Capture the cell that displays the provided text and extract its [X, Y] central coordinate. 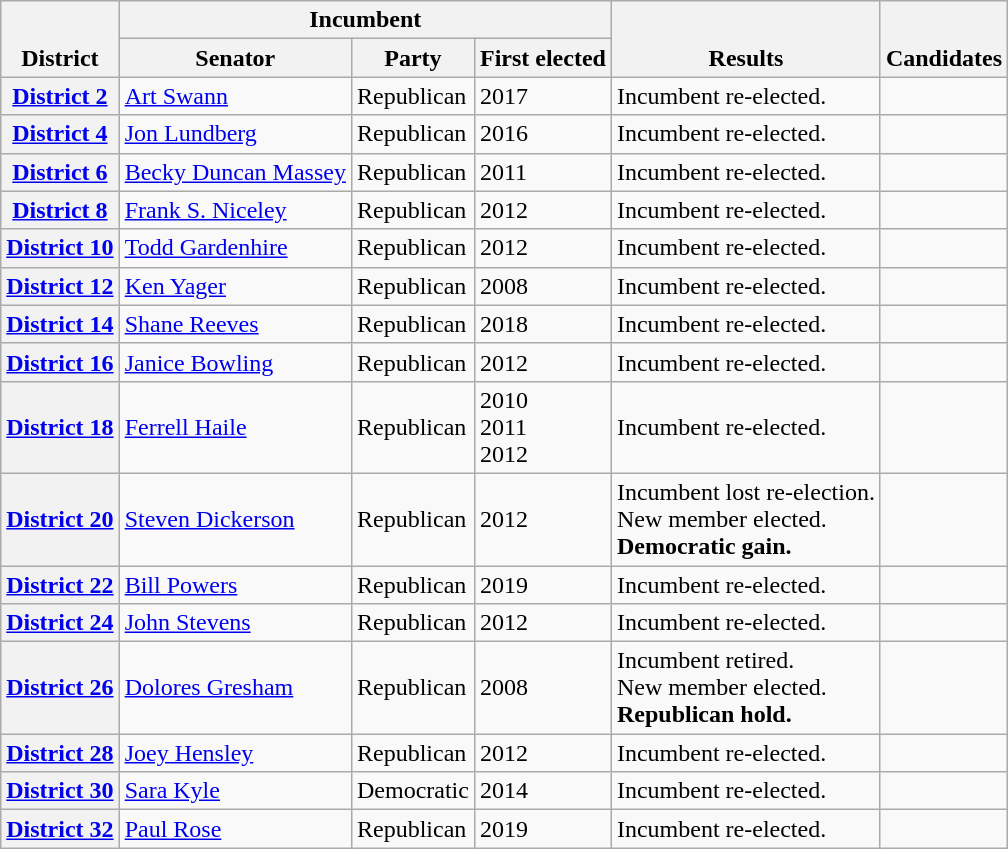
2018 [542, 324]
Bill Powers [235, 585]
District 10 [60, 248]
Ferrell Haile [235, 427]
Ken Yager [235, 286]
District 2 [60, 96]
20102011 2012 [542, 427]
District 16 [60, 362]
District 24 [60, 623]
2017 [542, 96]
Incumbent [365, 20]
Party [412, 58]
District 26 [60, 688]
Candidates [944, 39]
District 30 [60, 791]
Sara Kyle [235, 791]
District 14 [60, 324]
District 28 [60, 753]
First elected [542, 58]
Frank S. Niceley [235, 210]
Becky Duncan Massey [235, 172]
Janice Bowling [235, 362]
Paul Rose [235, 829]
District 6 [60, 172]
District 22 [60, 585]
Incumbent retired.New member elected.Republican hold. [746, 688]
Art Swann [235, 96]
Senator [235, 58]
District 4 [60, 134]
District 8 [60, 210]
2011 [542, 172]
District [60, 39]
2014 [542, 791]
Shane Reeves [235, 324]
Todd Gardenhire [235, 248]
Steven Dickerson [235, 519]
District 20 [60, 519]
District 12 [60, 286]
Incumbent lost re-election.New member elected.Democratic gain. [746, 519]
John Stevens [235, 623]
Democratic [412, 791]
District 32 [60, 829]
2016 [542, 134]
Results [746, 39]
District 18 [60, 427]
Joey Hensley [235, 753]
Jon Lundberg [235, 134]
Dolores Gresham [235, 688]
